Search for the cell housing the specified text and yield its (X, Y) center coordinate. 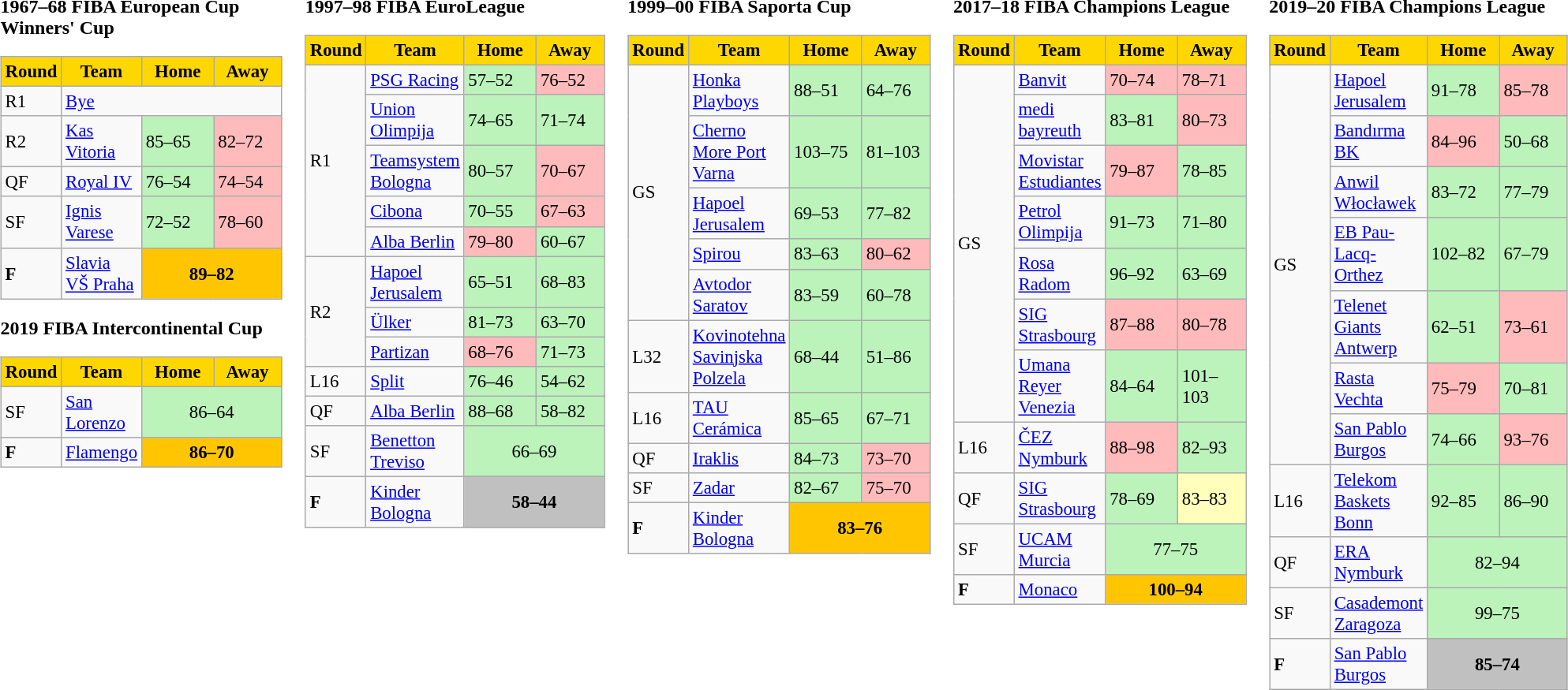
101–103 (1211, 386)
80–57 (500, 172)
68–83 (571, 282)
Union Olimpija (415, 120)
Split (415, 381)
82–93 (1211, 448)
92–85 (1464, 501)
50–68 (1533, 142)
EB Pau-Lacq-Orthez (1378, 254)
Zadar (739, 487)
100–94 (1176, 590)
80–73 (1211, 120)
80–78 (1211, 325)
88–68 (500, 411)
91–78 (1464, 91)
87–88 (1142, 325)
Bye (172, 102)
San Lorenzo (102, 412)
75–70 (896, 487)
Rosa Radom (1060, 273)
82–94 (1498, 561)
64–76 (896, 91)
Benetton Treviso (415, 451)
Slavia VŠ Praha (102, 273)
73–61 (1533, 326)
Kas Vitoria (102, 142)
70–74 (1142, 80)
67–79 (1533, 254)
88–98 (1142, 448)
Telekom Baskets Bonn (1378, 501)
76–52 (571, 80)
medi bayreuth (1060, 120)
69–53 (826, 214)
89–82 (211, 273)
Teamsystem Bologna (415, 172)
60–78 (896, 295)
Iraklis (739, 458)
86–64 (211, 412)
Spirou (739, 254)
Petrol Olimpija (1060, 222)
82–72 (248, 142)
78–71 (1211, 80)
Movistar Estudiantes (1060, 172)
Ignis Varese (102, 222)
Kovinotehna Savinjska Polzela (739, 356)
Cherno More Port Varna (739, 152)
85–78 (1533, 91)
Casademont Zaragoza (1378, 614)
102–82 (1464, 254)
83–63 (826, 254)
81–103 (896, 152)
83–59 (826, 295)
Flamengo (102, 453)
84–64 (1142, 386)
Avtodor Saratov (739, 295)
60–67 (571, 241)
83–83 (1211, 498)
Monaco (1060, 590)
70–67 (571, 172)
62–51 (1464, 326)
Rasta Vechta (1378, 388)
68–76 (500, 352)
Royal IV (102, 182)
70–81 (1533, 388)
91–73 (1142, 222)
57–52 (500, 80)
78–60 (248, 222)
66–69 (534, 451)
83–81 (1142, 120)
Honka Playboys (739, 91)
67–63 (571, 211)
76–54 (178, 182)
UCAM Murcia (1060, 549)
83–76 (860, 528)
76–46 (500, 381)
58–44 (534, 502)
103–75 (826, 152)
85–74 (1498, 664)
Banvit (1060, 80)
Telenet Giants Antwerp (1378, 326)
77–79 (1533, 192)
88–51 (826, 91)
58–82 (571, 411)
ERA Nymburk (1378, 561)
74–54 (248, 182)
99–75 (1498, 614)
TAU Cerámica (739, 418)
80–62 (896, 254)
63–70 (571, 322)
ČEZ Nymburk (1060, 448)
Umana Reyer Venezia (1060, 386)
71–80 (1211, 222)
54–62 (571, 381)
86–70 (211, 453)
93–76 (1533, 438)
96–92 (1142, 273)
71–73 (571, 352)
84–73 (826, 458)
65–51 (500, 282)
79–87 (1142, 172)
Cibona (415, 211)
PSG Racing (415, 80)
63–69 (1211, 273)
86–90 (1533, 501)
78–69 (1142, 498)
75–79 (1464, 388)
77–82 (896, 214)
51–86 (896, 356)
Bandırma BK (1378, 142)
82–67 (826, 487)
78–85 (1211, 172)
68–44 (826, 356)
L32 (658, 356)
Anwil Włocławek (1378, 192)
Ülker (415, 322)
74–66 (1464, 438)
70–55 (500, 211)
81–73 (500, 322)
67–71 (896, 418)
83–72 (1464, 192)
79–80 (500, 241)
Partizan (415, 352)
72–52 (178, 222)
84–96 (1464, 142)
73–70 (896, 458)
74–65 (500, 120)
77–75 (1176, 549)
71–74 (571, 120)
